For the text-containing cell, return its midpoint in (x, y) coordinate format. 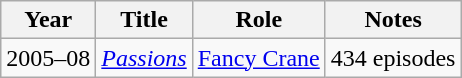
434 episodes (393, 58)
Title (144, 20)
Fancy Crane (258, 58)
Notes (393, 20)
Passions (144, 58)
Role (258, 20)
Year (48, 20)
2005–08 (48, 58)
